Locate the cell with the specified text and output its (x, y) center coordinate. 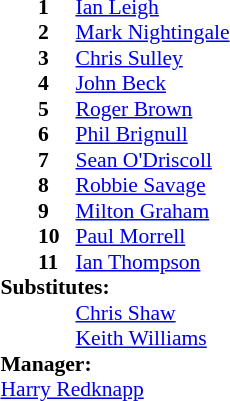
5 (57, 109)
2 (57, 33)
8 (57, 185)
7 (57, 160)
4 (57, 83)
9 (57, 211)
6 (57, 135)
3 (57, 58)
10 (57, 237)
11 (57, 262)
